Pinpoint the cell where the given text exists, returning its [x, y] midpoint coordinate. 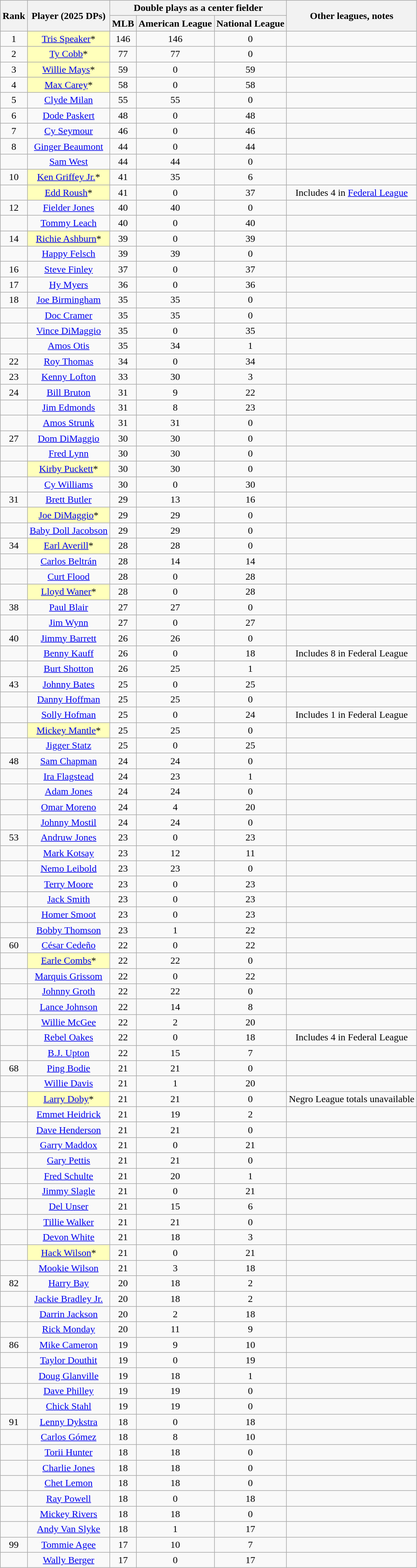
Joe Birmingham [69, 300]
Clyde Milan [69, 100]
Hy Myers [69, 285]
53 [14, 838]
Lenny Dykstra [69, 1421]
38 [14, 607]
Jim Wynn [69, 623]
60 [14, 945]
99 [14, 1545]
Jimmy Slagle [69, 1191]
Andy Van Slyke [69, 1529]
MLB [123, 23]
Curt Flood [69, 576]
Jimmy Barrett [69, 638]
Benny Kauff [69, 653]
Mark Kotsay [69, 853]
Bobby Thomson [69, 930]
Homer Smoot [69, 914]
Tillie Walker [69, 1222]
Chet Lemon [69, 1483]
Happy Felsch [69, 254]
Negro League totals unavailable [352, 1099]
Fred Schulte [69, 1176]
Terry Moore [69, 884]
Johnny Mostil [69, 822]
Nemo Leibold [69, 868]
Taylor Douthit [69, 1360]
Mickey Mantle* [69, 730]
Other leagues, notes [352, 16]
Charlie Jones [69, 1468]
Ira Flagstead [69, 776]
Jackie Bradley Jr. [69, 1299]
Bill Bruton [69, 392]
Brett Butler [69, 500]
Dave Henderson [69, 1130]
Rick Monday [69, 1329]
Torii Hunter [69, 1453]
Doug Glanville [69, 1375]
Harry Bay [69, 1283]
Johnny Bates [69, 684]
Rank [14, 16]
Tommy Leach [69, 223]
Dode Paskert [69, 115]
Kirby Puckett* [69, 469]
Rebel Oakes [69, 1038]
Hack Wilson* [69, 1253]
B.J. Upton [69, 1053]
Ping Bodie [69, 1068]
Willie Davis [69, 1084]
Devon White [69, 1237]
Fred Lynn [69, 454]
National League [250, 23]
Tommie Agee [69, 1545]
82 [14, 1283]
Willie Mays* [69, 69]
Richie Ashburn* [69, 239]
Doc Cramer [69, 315]
86 [14, 1345]
Ken Griffey Jr.* [69, 177]
5 [14, 100]
43 [14, 684]
Omar Moreno [69, 807]
Dave Philley [69, 1391]
Danny Hoffman [69, 700]
Double plays as a center fielder [198, 8]
Jim Edmonds [69, 407]
Earl Averill* [69, 546]
Earle Combs* [69, 961]
Sam Chapman [69, 761]
91 [14, 1421]
Sam West [69, 161]
Ray Powell [69, 1499]
Johnny Groth [69, 992]
Max Carey* [69, 85]
Solly Hofman [69, 715]
Jigger Statz [69, 746]
Paul Blair [69, 607]
Ty Cobb* [69, 54]
Cy Williams [69, 484]
Player (2025 DPs) [69, 16]
Includes 8 in Federal League [352, 653]
Darrin Jackson [69, 1314]
13 [175, 500]
Ginger Beaumont [69, 146]
Kenny Lofton [69, 377]
Emmet Heidrick [69, 1114]
Steve Finley [69, 269]
Joe DiMaggio* [69, 515]
Lloyd Waner* [69, 592]
Chick Stahl [69, 1406]
Fielder Jones [69, 208]
Del Unser [69, 1207]
Amos Otis [69, 346]
American League [175, 23]
Lance Johnson [69, 1007]
Gary Pettis [69, 1160]
33 [123, 377]
Baby Doll Jacobson [69, 530]
Larry Doby* [69, 1099]
Cy Seymour [69, 131]
Garry Maddox [69, 1145]
Dom DiMaggio [69, 438]
Includes 1 in Federal League [352, 715]
Vince DiMaggio [69, 331]
Andruw Jones [69, 838]
Mike Cameron [69, 1345]
César Cedeño [69, 945]
Willie McGee [69, 1022]
Jack Smith [69, 899]
Carlos Beltrán [69, 561]
Wally Berger [69, 1560]
Roy Thomas [69, 361]
68 [14, 1068]
Adam Jones [69, 792]
Mookie Wilson [69, 1268]
Tris Speaker* [69, 39]
Amos Strunk [69, 423]
Marquis Grissom [69, 976]
Carlos Gómez [69, 1437]
Mickey Rivers [69, 1514]
Burt Shotton [69, 669]
Edd Roush* [69, 193]
